Provide the (X, Y) coordinate of the cell's center where the given text is located.  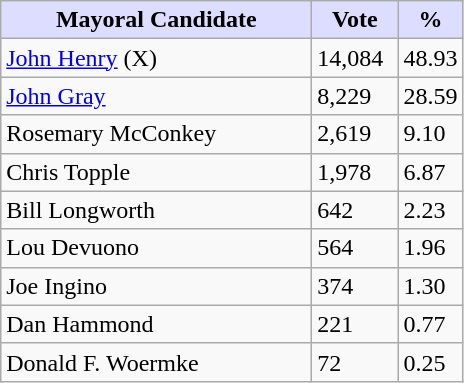
72 (355, 362)
221 (355, 324)
374 (355, 286)
Joe Ingino (156, 286)
0.77 (430, 324)
Rosemary McConkey (156, 134)
28.59 (430, 96)
14,084 (355, 58)
Bill Longworth (156, 210)
John Gray (156, 96)
1.96 (430, 248)
Vote (355, 20)
% (430, 20)
Lou Devuono (156, 248)
Donald F. Woermke (156, 362)
Dan Hammond (156, 324)
2,619 (355, 134)
9.10 (430, 134)
Mayoral Candidate (156, 20)
1.30 (430, 286)
0.25 (430, 362)
1,978 (355, 172)
6.87 (430, 172)
8,229 (355, 96)
2.23 (430, 210)
John Henry (X) (156, 58)
48.93 (430, 58)
564 (355, 248)
642 (355, 210)
Chris Topple (156, 172)
